Locate the cell with the specified text and output its (X, Y) center coordinate. 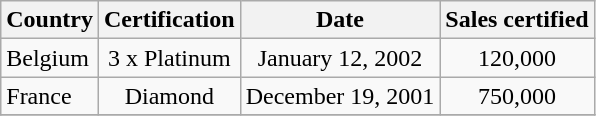
France (50, 96)
Diamond (169, 96)
December 19, 2001 (340, 96)
Country (50, 20)
Date (340, 20)
Certification (169, 20)
120,000 (517, 58)
750,000 (517, 96)
Sales certified (517, 20)
Belgium (50, 58)
3 x Platinum (169, 58)
January 12, 2002 (340, 58)
